Provide the [X, Y] coordinate of the cell's center where the given text is located.  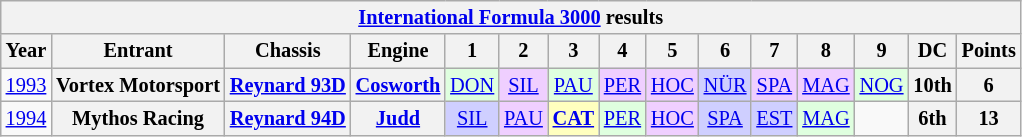
6th [932, 118]
NOG [882, 85]
CAT [574, 118]
4 [622, 51]
Reynard 93D [288, 85]
10th [932, 85]
3 [574, 51]
1 [472, 51]
Year [26, 51]
International Formula 3000 results [511, 17]
5 [672, 51]
8 [826, 51]
1994 [26, 118]
Entrant [138, 51]
Cosworth [398, 85]
Reynard 94D [288, 118]
Points [989, 51]
2 [524, 51]
NÜR [726, 85]
1993 [26, 85]
Mythos Racing [138, 118]
9 [882, 51]
Engine [398, 51]
Judd [398, 118]
DON [472, 85]
EST [774, 118]
Chassis [288, 51]
DC [932, 51]
7 [774, 51]
Vortex Motorsport [138, 85]
13 [989, 118]
